Detect which cell encompasses the target text, then output its [x, y] center coordinate. 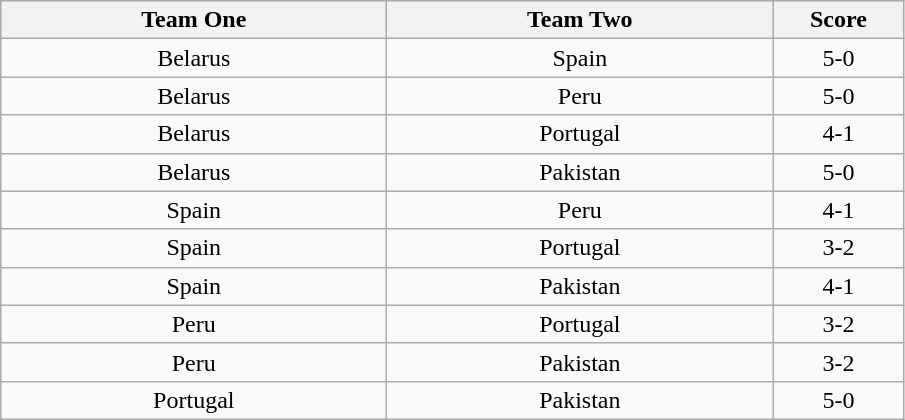
Team One [194, 20]
Team Two [580, 20]
Score [838, 20]
